Extract the (X, Y) coordinate from the center of the cell holding the provided text.  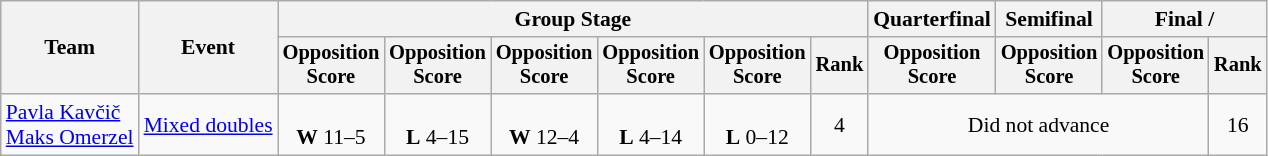
Did not advance (1038, 124)
W 11–5 (332, 124)
Event (208, 48)
Quarterfinal (932, 19)
4 (840, 124)
Group Stage (574, 19)
L 4–14 (650, 124)
Mixed doubles (208, 124)
16 (1238, 124)
Final / (1184, 19)
Pavla KavčičMaks Omerzel (70, 124)
L 0–12 (758, 124)
Team (70, 48)
Semifinal (1050, 19)
L 4–15 (438, 124)
W 12–4 (544, 124)
